Determine the (X, Y) coordinate at the center of the cell enclosing the given text.  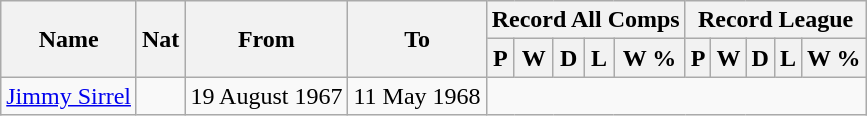
Jimmy Sirrel (69, 96)
Record League (776, 20)
To (417, 39)
Nat (160, 39)
Record All Comps (586, 20)
Name (69, 39)
From (266, 39)
19 August 1967 (266, 96)
11 May 1968 (417, 96)
